Capture the cell that displays the provided text and extract its (x, y) central coordinate. 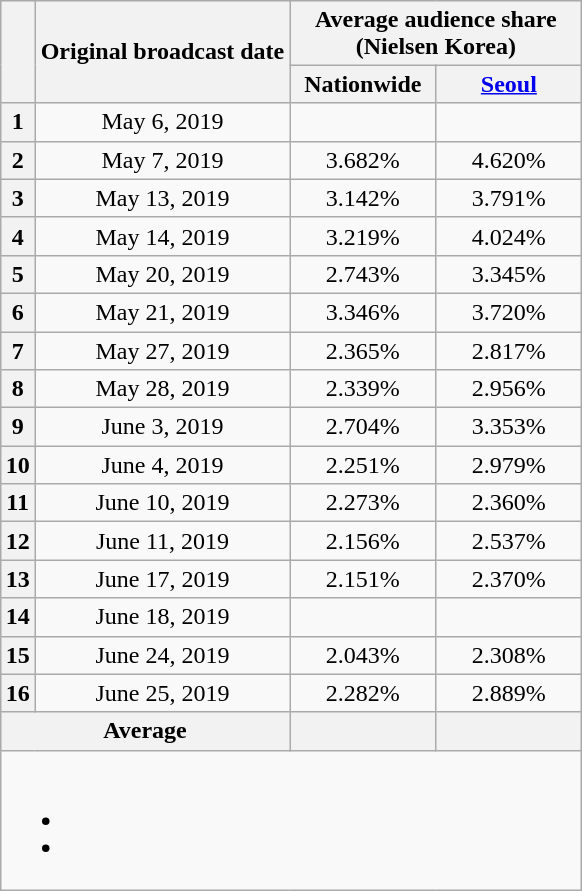
2.537% (509, 541)
June 18, 2019 (162, 617)
8 (18, 389)
2.156% (363, 541)
2.043% (363, 655)
May 21, 2019 (162, 312)
3.346% (363, 312)
May 7, 2019 (162, 160)
2.817% (509, 351)
3.142% (363, 198)
4.620% (509, 160)
June 10, 2019 (162, 503)
Seoul (509, 84)
2 (18, 160)
9 (18, 427)
June 4, 2019 (162, 465)
6 (18, 312)
2.365% (363, 351)
5 (18, 274)
June 17, 2019 (162, 579)
May 14, 2019 (162, 236)
May 28, 2019 (162, 389)
May 13, 2019 (162, 198)
3 (18, 198)
2.339% (363, 389)
2.956% (509, 389)
3.791% (509, 198)
May 20, 2019 (162, 274)
16 (18, 693)
1 (18, 122)
14 (18, 617)
2.251% (363, 465)
4 (18, 236)
3.682% (363, 160)
Average audience share(Nielsen Korea) (436, 32)
12 (18, 541)
3.720% (509, 312)
Average (145, 731)
June 25, 2019 (162, 693)
10 (18, 465)
4.024% (509, 236)
2.704% (363, 427)
Nationwide (363, 84)
13 (18, 579)
2.979% (509, 465)
3.353% (509, 427)
2.282% (363, 693)
2.743% (363, 274)
2.273% (363, 503)
3.345% (509, 274)
2.151% (363, 579)
15 (18, 655)
7 (18, 351)
2.360% (509, 503)
11 (18, 503)
June 11, 2019 (162, 541)
May 6, 2019 (162, 122)
2.308% (509, 655)
May 27, 2019 (162, 351)
2.370% (509, 579)
June 3, 2019 (162, 427)
June 24, 2019 (162, 655)
Original broadcast date (162, 52)
3.219% (363, 236)
2.889% (509, 693)
